Search for the cell housing the specified text and yield its (x, y) center coordinate. 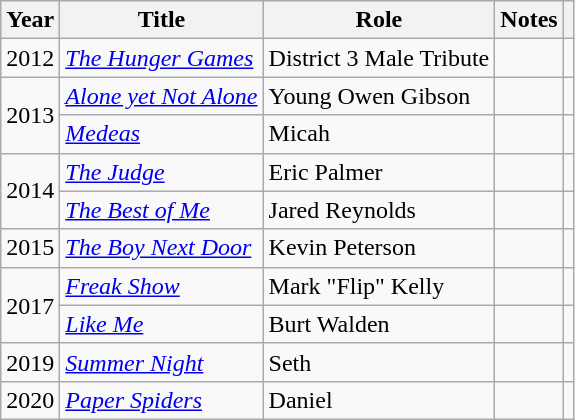
Year (30, 20)
Title (162, 20)
Summer Night (162, 362)
Alone yet Not Alone (162, 96)
Like Me (162, 324)
2019 (30, 362)
2012 (30, 58)
Role (379, 20)
The Hunger Games (162, 58)
Mark "Flip" Kelly (379, 286)
Medeas (162, 134)
2015 (30, 248)
Paper Spiders (162, 400)
The Judge (162, 172)
District 3 Male Tribute (379, 58)
Kevin Peterson (379, 248)
Daniel (379, 400)
2014 (30, 191)
The Boy Next Door (162, 248)
The Best of Me (162, 210)
Freak Show (162, 286)
Eric Palmer (379, 172)
2020 (30, 400)
2013 (30, 115)
Seth (379, 362)
2017 (30, 305)
Jared Reynolds (379, 210)
Micah (379, 134)
Notes (529, 20)
Young Owen Gibson (379, 96)
Burt Walden (379, 324)
